Return the (x, y) coordinate for the center point of the cell that contains the specified text.  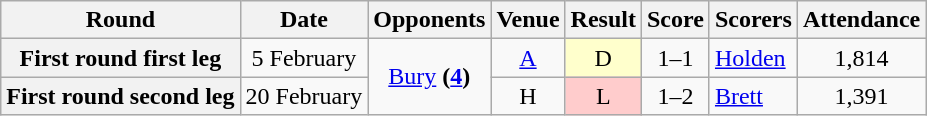
5 February (304, 58)
Scorers (753, 20)
Attendance (861, 20)
D (603, 58)
First round second leg (120, 96)
Date (304, 20)
Bury (4) (430, 77)
A (528, 58)
1,391 (861, 96)
Brett (753, 96)
Opponents (430, 20)
H (528, 96)
L (603, 96)
1–1 (675, 58)
Score (675, 20)
Holden (753, 58)
Round (120, 20)
1,814 (861, 58)
First round first leg (120, 58)
Result (603, 20)
1–2 (675, 96)
20 February (304, 96)
Venue (528, 20)
